Provide the [X, Y] coordinate of the cell's center where the given text is located.  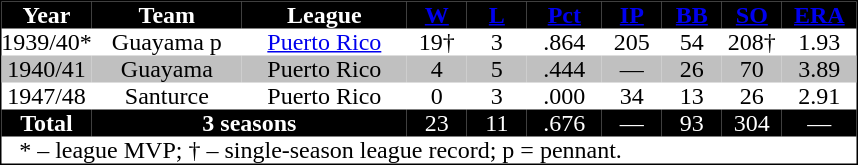
Year [46, 16]
Team [167, 16]
* – league MVP; † – single-season league record; p = pennant. [429, 150]
ERA [820, 16]
2.91 [820, 96]
Guayama [167, 70]
.444 [564, 70]
54 [692, 42]
93 [692, 124]
19† [437, 42]
Guayama p [167, 42]
IP [632, 16]
0 [437, 96]
34 [632, 96]
.864 [564, 42]
League [324, 16]
.676 [564, 124]
BB [692, 16]
L [497, 16]
.000 [564, 96]
3.89 [820, 70]
Pct [564, 16]
1947/48 [46, 96]
SO [752, 16]
13 [692, 96]
1940/41 [46, 70]
3 seasons [250, 124]
Santurce [167, 96]
11 [497, 124]
70 [752, 70]
W [437, 16]
304 [752, 124]
Total [46, 124]
208† [752, 42]
1939/40* [46, 42]
205 [632, 42]
1.93 [820, 42]
5 [497, 70]
23 [437, 124]
4 [437, 70]
